Capture the cell that displays the provided text and extract its [X, Y] central coordinate. 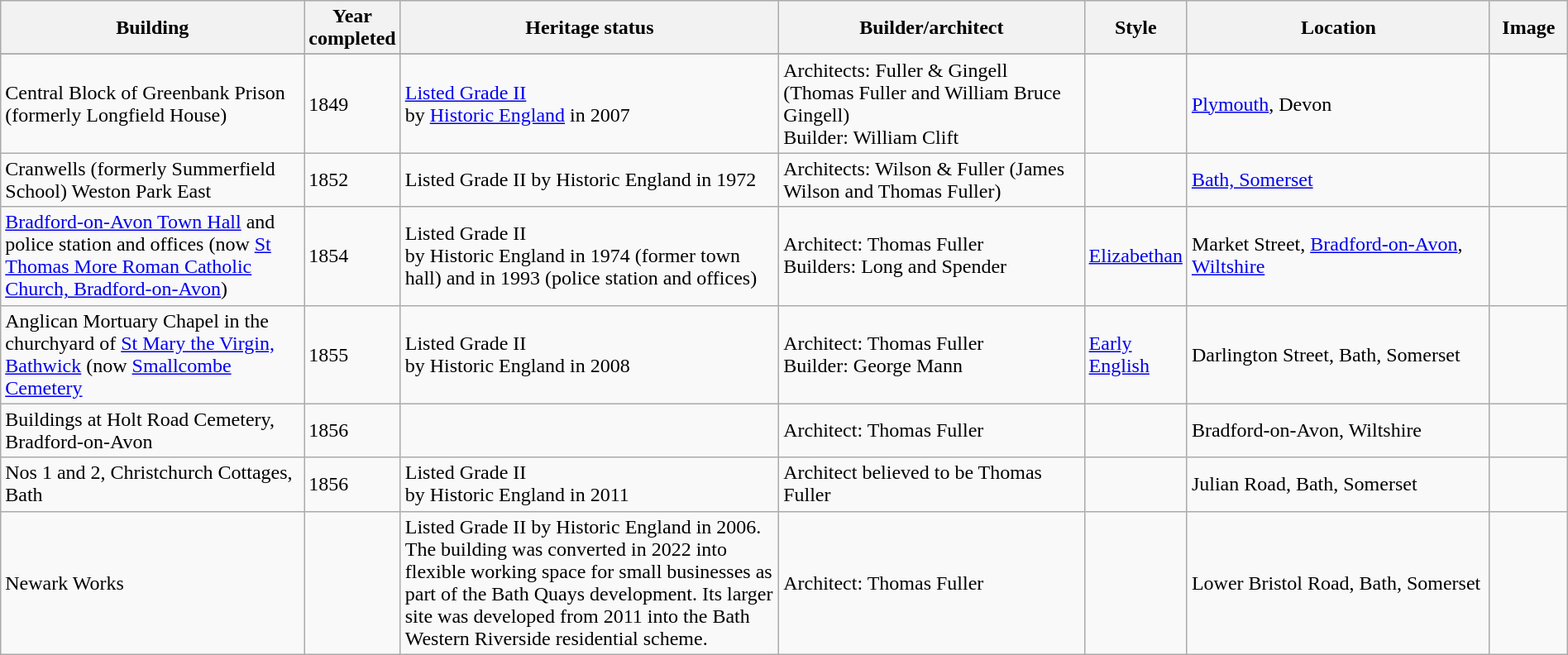
Image [1528, 28]
Architects: Wilson & Fuller (James Wilson and Thomas Fuller) [931, 180]
Bradford-on-Avon, Wiltshire [1338, 430]
Building [152, 28]
Plymouth, Devon [1338, 104]
1852 [352, 180]
Listed Grade II by Historic England in 1972 [589, 180]
Style [1135, 28]
Listed Grade II by Historic England in 2008 [589, 354]
Location [1338, 28]
Central Block of Greenbank Prison (formerly Longfield House) [152, 104]
Architect: Thomas Fuller Builders: Long and Spender [931, 256]
Architects: Fuller & Gingell (Thomas Fuller and William Bruce Gingell) Builder: William Clift [931, 104]
1854 [352, 256]
Year completed [352, 28]
Julian Road, Bath, Somerset [1338, 485]
Architect: Thomas FullerBuilder: George Mann [931, 354]
Darlington Street, Bath, Somerset [1338, 354]
Market Street, Bradford-on-Avon, Wiltshire [1338, 256]
Buildings at Holt Road Cemetery, Bradford-on-Avon [152, 430]
Builder/architect [931, 28]
Elizabethan [1135, 256]
Listed Grade II by Historic England in 2011 [589, 485]
Bradford-on-Avon Town Hall and police station and offices (now St Thomas More Roman Catholic Church, Bradford-on-Avon) [152, 256]
Heritage status [589, 28]
Nos 1 and 2, Christchurch Cottages, Bath [152, 485]
Listed Grade II by Historic England in 2007 [589, 104]
Cranwells (formerly Summerfield School) Weston Park East [152, 180]
1849 [352, 104]
Architect believed to be Thomas Fuller [931, 485]
Early English [1135, 354]
Bath, Somerset [1338, 180]
Anglican Mortuary Chapel in the churchyard of St Mary the Virgin, Bathwick (now Smallcombe Cemetery [152, 354]
Newark Works [152, 582]
1855 [352, 354]
Lower Bristol Road, Bath, Somerset [1338, 582]
Listed Grade II by Historic England in 1974 (former town hall) and in 1993 (police station and offices) [589, 256]
